Locate the cell with the specified text and output its (x, y) center coordinate. 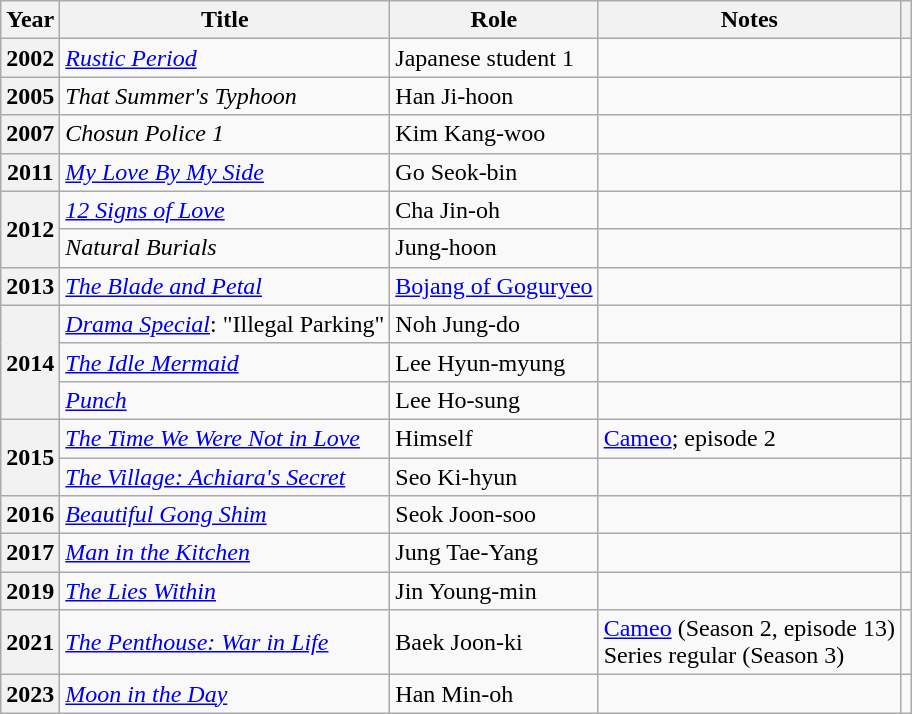
Go Seok-bin (494, 172)
That Summer's Typhoon (225, 96)
Chosun Police 1 (225, 134)
2013 (30, 286)
Seo Ki-hyun (494, 477)
Punch (225, 400)
Cameo; episode 2 (749, 438)
The Lies Within (225, 591)
2011 (30, 172)
Drama Special: "Illegal Parking" (225, 324)
Role (494, 20)
Moon in the Day (225, 694)
2016 (30, 515)
Title (225, 20)
Man in the Kitchen (225, 553)
2015 (30, 457)
Rustic Period (225, 58)
Jung-hoon (494, 248)
12 Signs of Love (225, 210)
The Idle Mermaid (225, 362)
Jin Young-min (494, 591)
My Love By My Side (225, 172)
Natural Burials (225, 248)
The Village: Achiara's Secret (225, 477)
2014 (30, 362)
Japanese student 1 (494, 58)
The Blade and Petal (225, 286)
Himself (494, 438)
2012 (30, 229)
Han Min-oh (494, 694)
2021 (30, 642)
Notes (749, 20)
2023 (30, 694)
Jung Tae-Yang (494, 553)
2017 (30, 553)
2019 (30, 591)
Lee Ho-sung (494, 400)
Baek Joon-ki (494, 642)
Han Ji-hoon (494, 96)
Kim Kang-woo (494, 134)
Cameo (Season 2, episode 13)Series regular (Season 3) (749, 642)
Noh Jung-do (494, 324)
Bojang of Goguryeo (494, 286)
Beautiful Gong Shim (225, 515)
The Penthouse: War in Life (225, 642)
Seok Joon-soo (494, 515)
Year (30, 20)
2002 (30, 58)
Cha Jin-oh (494, 210)
Lee Hyun-myung (494, 362)
2005 (30, 96)
2007 (30, 134)
The Time We Were Not in Love (225, 438)
